Extract the (x, y) coordinate from the center of the cell holding the provided text.  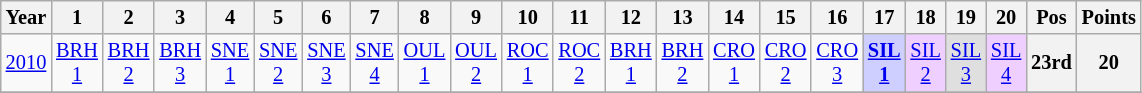
1 (77, 17)
2 (129, 17)
2010 (26, 63)
15 (786, 17)
6 (326, 17)
13 (683, 17)
12 (631, 17)
CRO1 (734, 63)
10 (528, 17)
SIL1 (884, 63)
SNE1 (230, 63)
11 (579, 17)
5 (278, 17)
SNE2 (278, 63)
23rd (1051, 63)
9 (476, 17)
OUL2 (476, 63)
BRH3 (180, 63)
SIL4 (1006, 63)
3 (180, 17)
7 (375, 17)
4 (230, 17)
SIL3 (966, 63)
14 (734, 17)
8 (425, 17)
Pos (1051, 17)
Year (26, 17)
CRO3 (837, 63)
16 (837, 17)
Points (1109, 17)
17 (884, 17)
18 (926, 17)
SNE3 (326, 63)
CRO2 (786, 63)
SIL2 (926, 63)
OUL1 (425, 63)
19 (966, 17)
ROC1 (528, 63)
ROC2 (579, 63)
SNE4 (375, 63)
